From the cell containing the given text, extract its center point as (X, Y) coordinate. 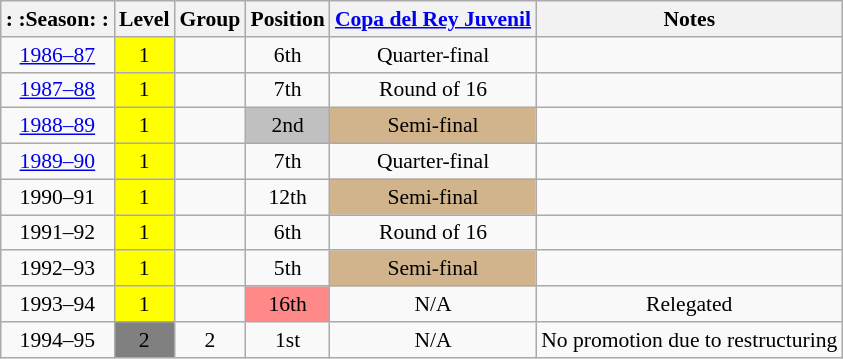
1991–92 (58, 233)
1988–89 (58, 126)
Level (144, 19)
1992–93 (58, 269)
No promotion due to restructuring (689, 340)
Position (287, 19)
1st (287, 340)
1993–94 (58, 304)
1990–91 (58, 197)
Copa del Rey Juvenil (433, 19)
1994–95 (58, 340)
5th (287, 269)
: :Season: : (58, 19)
12th (287, 197)
2nd (287, 126)
Group (210, 19)
1989–90 (58, 162)
Notes (689, 19)
Relegated (689, 304)
1987–88 (58, 90)
1986–87 (58, 55)
16th (287, 304)
